Scan for the cell matching the given text and deliver its [x, y] coordinate at center. 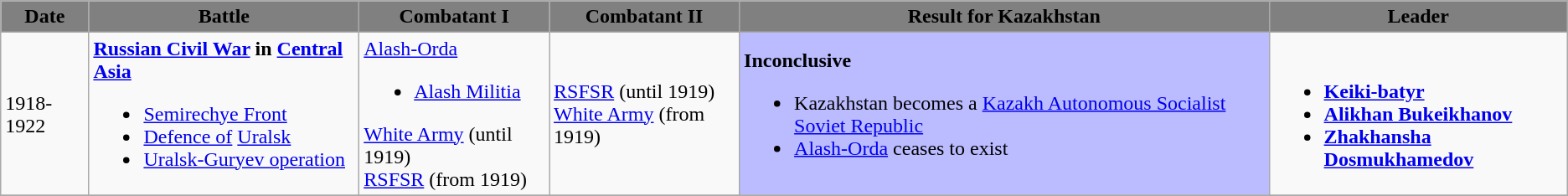
Combatant II [645, 17]
Battle [224, 17]
RSFSR (until 1919) White Army (from 1919) [645, 114]
1918-1922 [45, 114]
Keiki-batyrAlikhan BukeikhanovZhakhansha Dosmukhamedov [1418, 114]
Russian Civil War in Central AsiaSemirechye FrontDefence of UralskUralsk-Guryev operation [224, 114]
Result for Kazakhstan [1004, 17]
InconclusiveKazakhstan becomes a Kazakh Autonomous Socialist Soviet RepublicAlash-Orda ceases to exist [1004, 114]
Alash-Orda Alash Militia White Army (until 1919) RSFSR (from 1919) [454, 114]
Date [45, 17]
Leader [1418, 17]
Combatant I [454, 17]
